Pinpoint the cell where the given text exists, returning its [X, Y] midpoint coordinate. 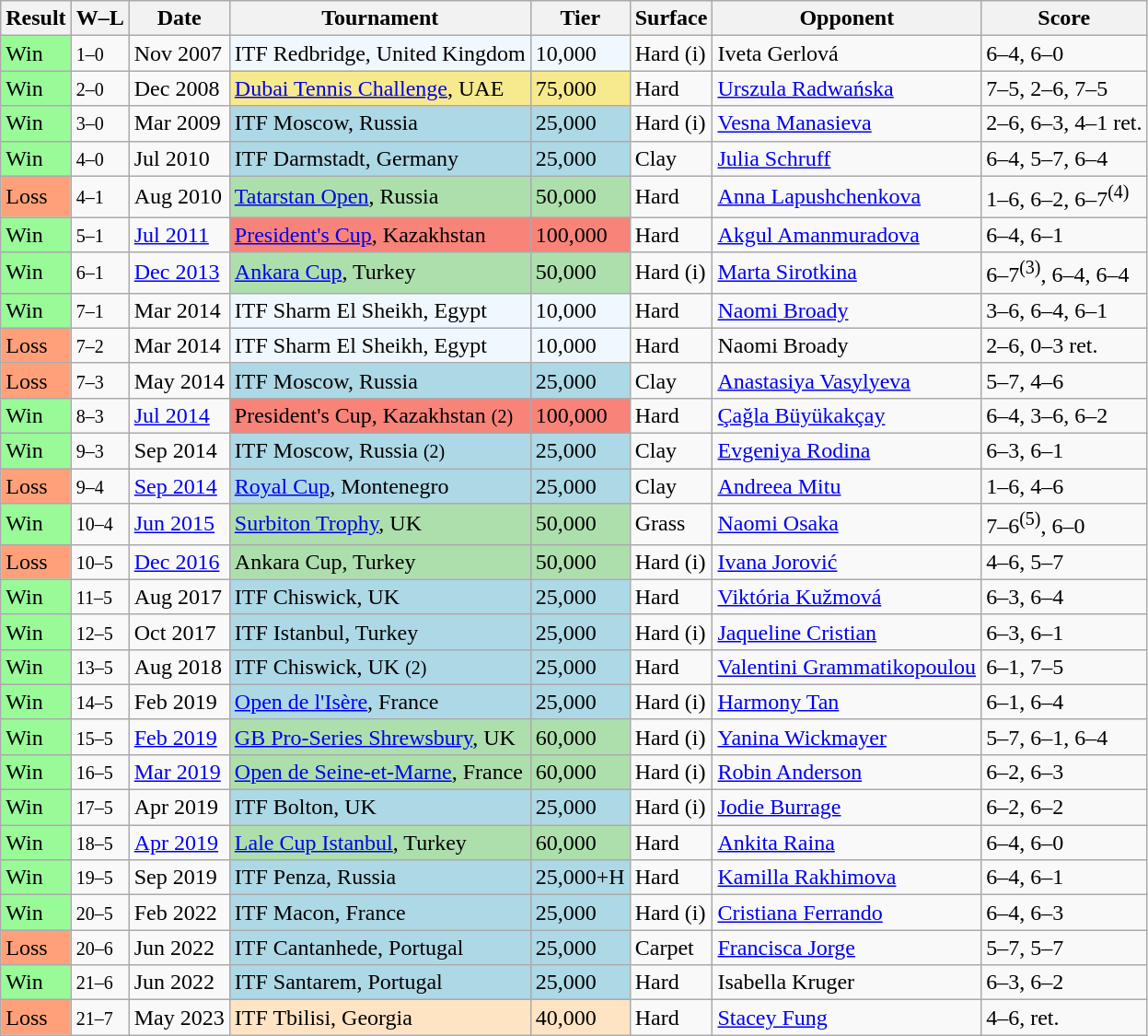
President's Cup, Kazakhstan [379, 235]
Julia Schruff [847, 158]
2–0 [99, 88]
Ivana Jorović [847, 562]
11–5 [99, 597]
4–0 [99, 158]
ITF Penza, Russia [379, 878]
Date [179, 18]
40,000 [580, 1018]
Jul 2010 [179, 158]
16–5 [99, 773]
5–1 [99, 235]
Akgul Amanmuradova [847, 235]
21–7 [99, 1018]
Jun 2015 [179, 525]
Dubai Tennis Challenge, UAE [379, 88]
Royal Cup, Montenegro [379, 486]
Valentini Grammatikopoulou [847, 667]
Marta Sirotkina [847, 273]
Iveta Gerlová [847, 53]
Jul 2014 [179, 415]
Vesna Manasieva [847, 123]
President's Cup, Kazakhstan (2) [379, 415]
ITF Cantanhede, Portugal [379, 948]
Robin Anderson [847, 773]
7–6(5), 6–0 [1064, 525]
GB Pro-Series Shrewsbury, UK [379, 737]
Open de l'Isère, France [379, 702]
Dec 2013 [179, 273]
5–7, 4–6 [1064, 380]
6–1 [99, 273]
Nov 2007 [179, 53]
Dec 2016 [179, 562]
19–5 [99, 878]
Open de Seine-et-Marne, France [379, 773]
Anna Lapushchenkova [847, 197]
Jaqueline Cristian [847, 632]
Aug 2018 [179, 667]
Carpet [671, 948]
6–1, 7–5 [1064, 667]
Mar 2009 [179, 123]
Francisca Jorge [847, 948]
Grass [671, 525]
20–5 [99, 913]
Anastasiya Vasylyeva [847, 380]
7–5, 2–6, 7–5 [1064, 88]
6–3, 6–4 [1064, 597]
Score [1064, 18]
21–6 [99, 983]
Viktória Kužmová [847, 597]
17–5 [99, 808]
6–7(3), 6–4, 6–4 [1064, 273]
6–3, 6–2 [1064, 983]
Dec 2008 [179, 88]
2–6, 6–3, 4–1 ret. [1064, 123]
Surbiton Trophy, UK [379, 525]
Evgeniya Rodina [847, 450]
Tier [580, 18]
10–4 [99, 525]
ITF Moscow, Russia (2) [379, 450]
Mar 2019 [179, 773]
Aug 2010 [179, 197]
Andreea Mitu [847, 486]
6–2, 6–3 [1064, 773]
Cristiana Ferrando [847, 913]
13–5 [99, 667]
6–4, 6–3 [1064, 913]
May 2014 [179, 380]
1–6, 4–6 [1064, 486]
Feb 2022 [179, 913]
Tatarstan Open, Russia [379, 197]
14–5 [99, 702]
6–1, 6–4 [1064, 702]
9–3 [99, 450]
Result [36, 18]
1–6, 6–2, 6–7(4) [1064, 197]
ITF Chiswick, UK (2) [379, 667]
18–5 [99, 843]
Isabella Kruger [847, 983]
Kamilla Rakhimova [847, 878]
Naomi Osaka [847, 525]
15–5 [99, 737]
75,000 [580, 88]
May 2023 [179, 1018]
12–5 [99, 632]
Lale Cup Istanbul, Turkey [379, 843]
ITF Redbridge, United Kingdom [379, 53]
3–6, 6–4, 6–1 [1064, 310]
ITF Tbilisi, Georgia [379, 1018]
Tournament [379, 18]
Oct 2017 [179, 632]
Aug 2017 [179, 597]
4–6, ret. [1064, 1018]
2–6, 0–3 ret. [1064, 345]
8–3 [99, 415]
5–7, 5–7 [1064, 948]
ITF Istanbul, Turkey [379, 632]
9–4 [99, 486]
6–4, 3–6, 6–2 [1064, 415]
3–0 [99, 123]
1–0 [99, 53]
W–L [99, 18]
7–2 [99, 345]
Harmony Tan [847, 702]
Yanina Wickmayer [847, 737]
25,000+H [580, 878]
4–1 [99, 197]
7–1 [99, 310]
7–3 [99, 380]
Çağla Büyükakçay [847, 415]
Sep 2019 [179, 878]
Urszula Radwańska [847, 88]
ITF Macon, France [379, 913]
Jodie Burrage [847, 808]
Stacey Fung [847, 1018]
Opponent [847, 18]
5–7, 6–1, 6–4 [1064, 737]
ITF Bolton, UK [379, 808]
10–5 [99, 562]
20–6 [99, 948]
6–4, 5–7, 6–4 [1064, 158]
ITF Santarem, Portugal [379, 983]
ITF Darmstadt, Germany [379, 158]
ITF Chiswick, UK [379, 597]
Ankita Raina [847, 843]
6–2, 6–2 [1064, 808]
Surface [671, 18]
Jul 2011 [179, 235]
4–6, 5–7 [1064, 562]
